Extract the (x, y) coordinate from the center of the cell holding the provided text.  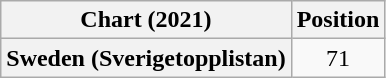
Position (338, 20)
71 (338, 58)
Chart (2021) (146, 20)
Sweden (Sverigetopplistan) (146, 58)
